Search for the cell housing the specified text and yield its (X, Y) center coordinate. 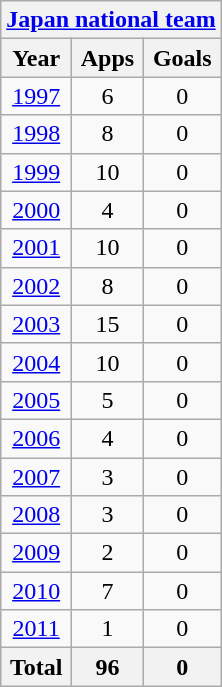
1998 (36, 134)
2000 (36, 210)
15 (108, 324)
Goals (182, 58)
2 (108, 553)
2008 (36, 515)
2001 (36, 248)
2004 (36, 362)
7 (108, 591)
2002 (36, 286)
2005 (36, 400)
6 (108, 96)
1999 (36, 172)
2003 (36, 324)
1 (108, 629)
2011 (36, 629)
Total (36, 667)
2006 (36, 438)
Japan national team (111, 20)
Apps (108, 58)
2009 (36, 553)
5 (108, 400)
1997 (36, 96)
96 (108, 667)
2007 (36, 477)
2010 (36, 591)
Year (36, 58)
